Output the (x, y) coordinate of the center of the cell containing the given text.  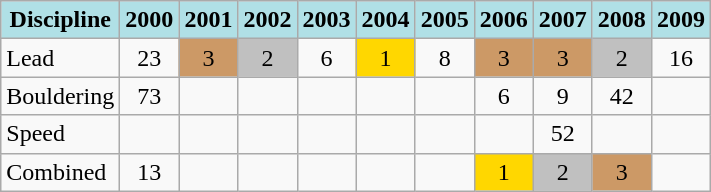
73 (150, 96)
Discipline (60, 20)
52 (562, 134)
9 (562, 96)
2000 (150, 20)
Bouldering (60, 96)
2001 (208, 20)
42 (622, 96)
Lead (60, 58)
16 (680, 58)
8 (444, 58)
2008 (622, 20)
13 (150, 172)
2002 (268, 20)
Speed (60, 134)
2004 (386, 20)
2009 (680, 20)
2005 (444, 20)
2007 (562, 20)
23 (150, 58)
2006 (504, 20)
Combined (60, 172)
2003 (326, 20)
